Output the (X, Y) coordinate of the center of the cell containing the given text.  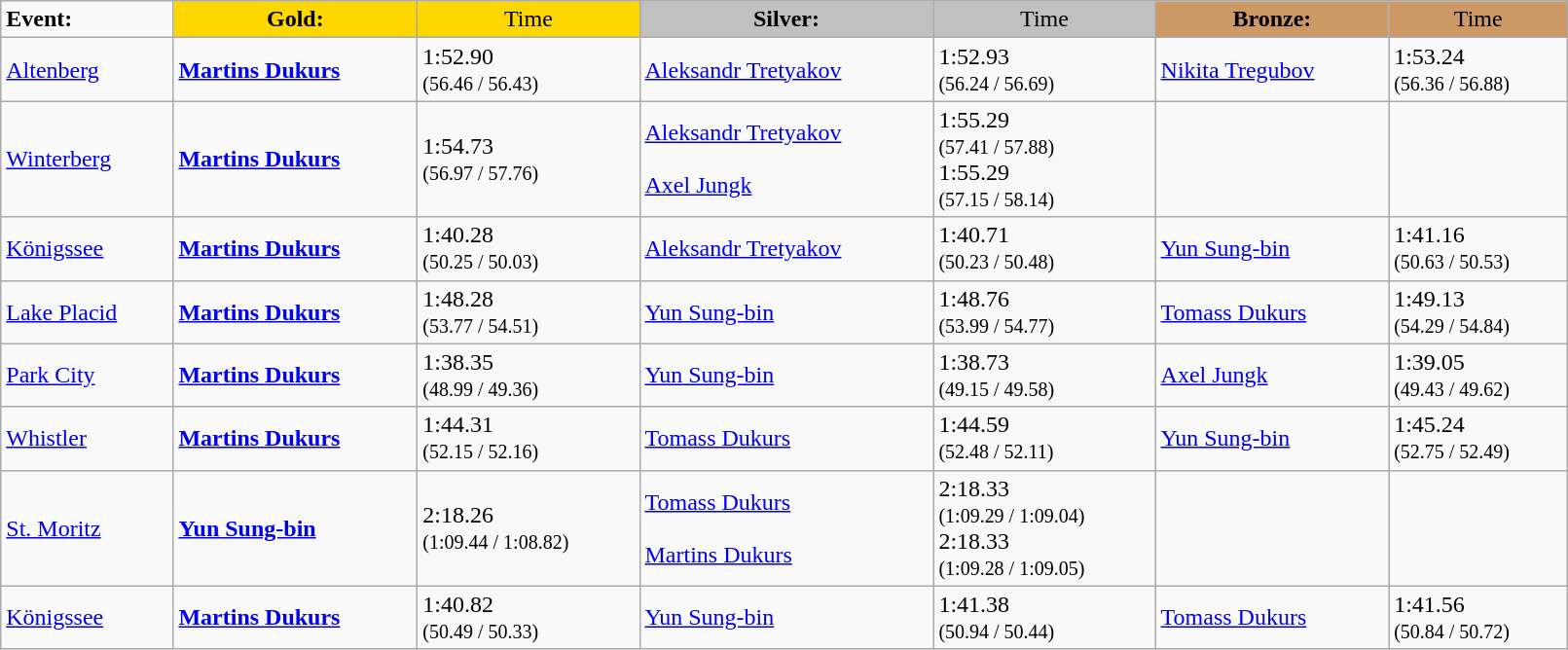
1:55.29(57.41 / 57.88)1:55.29(57.15 / 58.14) (1044, 160)
1:52.90(56.46 / 56.43) (529, 70)
2:18.33(1:09.29 / 1:09.04)2:18.33(1:09.28 / 1:09.05) (1044, 527)
Altenberg (88, 70)
Event: (88, 19)
Aleksandr Tretyakov Axel Jungk (786, 160)
1:40.28(50.25 / 50.03) (529, 249)
Tomass Dukurs Martins Dukurs (786, 527)
2:18.26(1:09.44 / 1:08.82) (529, 527)
1:54.73(56.97 / 57.76) (529, 160)
1:45.24(52.75 / 52.49) (1478, 438)
1:41.38 (50.94 / 50.44) (1044, 617)
1:40.82 (50.49 / 50.33) (529, 617)
Whistler (88, 438)
1:48.28(53.77 / 54.51) (529, 311)
1:49.13(54.29 / 54.84) (1478, 311)
Winterberg (88, 160)
1:40.71(50.23 / 50.48) (1044, 249)
Bronze: (1272, 19)
1:44.59(52.48 / 52.11) (1044, 438)
Gold: (296, 19)
Nikita Tregubov (1272, 70)
Park City (88, 376)
1:39.05(49.43 / 49.62) (1478, 376)
St. Moritz (88, 527)
1:53.24(56.36 / 56.88) (1478, 70)
Axel Jungk (1272, 376)
1:38.73(49.15 / 49.58) (1044, 376)
Silver: (786, 19)
1:38.35(48.99 / 49.36) (529, 376)
1:44.31 (52.15 / 52.16) (529, 438)
1:41.56(50.84 / 50.72) (1478, 617)
1:52.93(56.24 / 56.69) (1044, 70)
1:48.76(53.99 / 54.77) (1044, 311)
Lake Placid (88, 311)
1:41.16(50.63 / 50.53) (1478, 249)
